Search for the cell housing the specified text and yield its (X, Y) center coordinate. 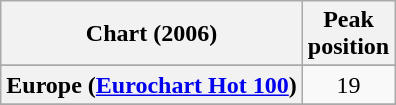
Chart (2006) (152, 34)
19 (348, 85)
Europe (Eurochart Hot 100) (152, 85)
Peakposition (348, 34)
